For the text-containing cell, return its midpoint in [X, Y] coordinate format. 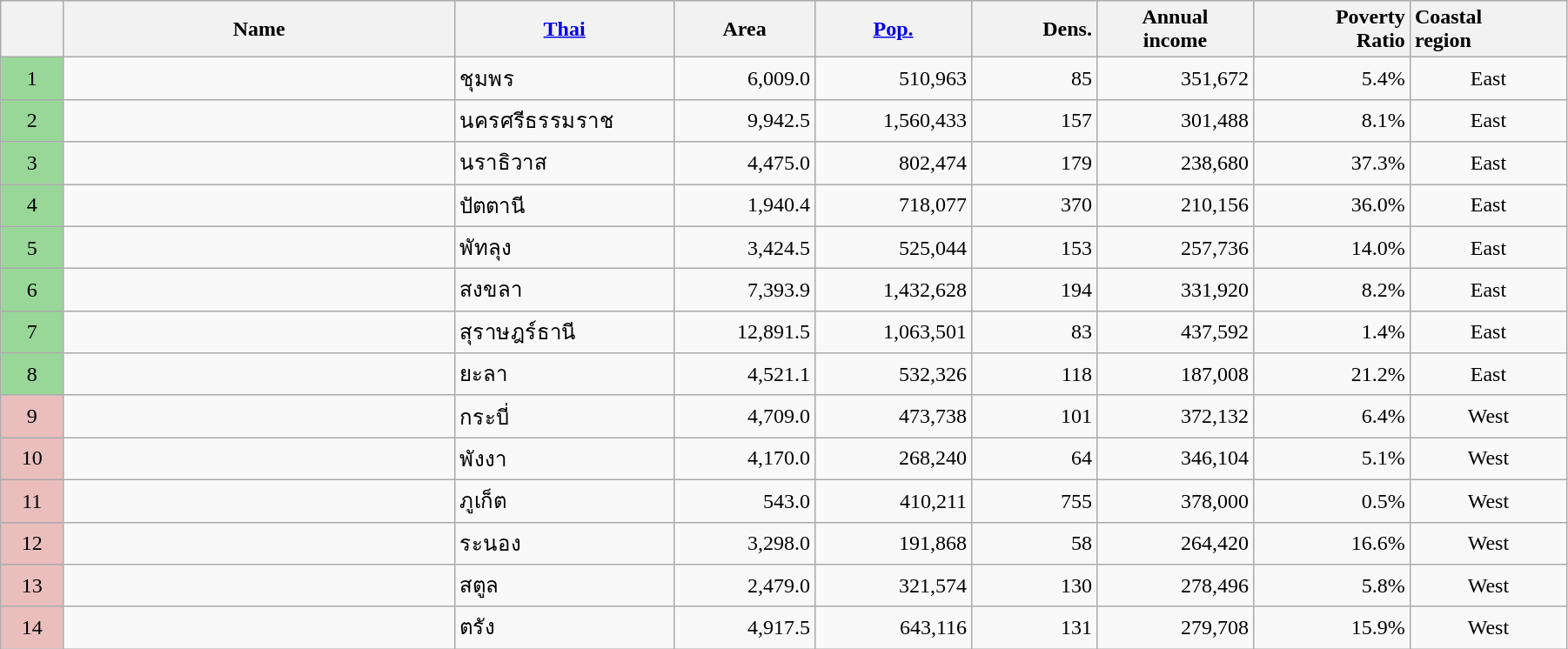
802,474 [894, 164]
Pop. [894, 30]
พังงา [565, 459]
210,156 [1175, 205]
8.2% [1331, 291]
2 [32, 120]
118 [1035, 374]
6 [32, 291]
ชุมพร [565, 78]
279,708 [1175, 628]
278,496 [1175, 586]
3,298.0 [745, 543]
7 [32, 332]
9,942.5 [745, 120]
4 [32, 205]
372,132 [1175, 416]
58 [1035, 543]
13 [32, 586]
525,044 [894, 247]
8 [32, 374]
1,063,501 [894, 332]
191,868 [894, 543]
510,963 [894, 78]
351,672 [1175, 78]
187,008 [1175, 374]
6,009.0 [745, 78]
14 [32, 628]
Area [745, 30]
1.4% [1331, 332]
ตรัง [565, 628]
37.3% [1331, 164]
กระบี่ [565, 416]
พัทลุง [565, 247]
Annualincome [1175, 30]
ปัตตานี [565, 205]
PovertyRatio [1331, 30]
473,738 [894, 416]
ยะลา [565, 374]
3 [32, 164]
179 [1035, 164]
สุราษฎร์ธานี [565, 332]
21.2% [1331, 374]
410,211 [894, 501]
5.1% [1331, 459]
755 [1035, 501]
268,240 [894, 459]
14.0% [1331, 247]
0.5% [1331, 501]
8.1% [1331, 120]
Coastalregion [1488, 30]
4,917.5 [745, 628]
1,560,433 [894, 120]
718,077 [894, 205]
1,432,628 [894, 291]
437,592 [1175, 332]
238,680 [1175, 164]
153 [1035, 247]
4,709.0 [745, 416]
301,488 [1175, 120]
321,574 [894, 586]
นครศรีธรรมราช [565, 120]
ภูเก็ต [565, 501]
532,326 [894, 374]
Name [259, 30]
36.0% [1331, 205]
264,420 [1175, 543]
สตูล [565, 586]
11 [32, 501]
130 [1035, 586]
สงขลา [565, 291]
2,479.0 [745, 586]
10 [32, 459]
643,116 [894, 628]
543.0 [745, 501]
194 [1035, 291]
6.4% [1331, 416]
1,940.4 [745, 205]
378,000 [1175, 501]
3,424.5 [745, 247]
5.8% [1331, 586]
331,920 [1175, 291]
5 [32, 247]
64 [1035, 459]
4,475.0 [745, 164]
85 [1035, 78]
7,393.9 [745, 291]
นราธิวาส [565, 164]
4,170.0 [745, 459]
9 [32, 416]
1 [32, 78]
Dens. [1035, 30]
4,521.1 [745, 374]
157 [1035, 120]
346,104 [1175, 459]
5.4% [1331, 78]
12,891.5 [745, 332]
16.6% [1331, 543]
131 [1035, 628]
ระนอง [565, 543]
Thai [565, 30]
12 [32, 543]
101 [1035, 416]
15.9% [1331, 628]
83 [1035, 332]
370 [1035, 205]
257,736 [1175, 247]
